Detect which cell encompasses the target text, then output its (X, Y) center coordinate. 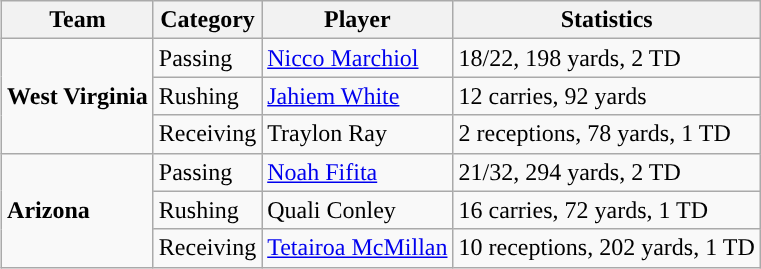
Statistics (606, 20)
Tetairoa McMillan (358, 248)
Jahiem White (358, 96)
Team (78, 20)
Traylon Ray (358, 134)
Category (207, 20)
21/32, 294 yards, 2 TD (606, 172)
Noah Fifita (358, 172)
18/22, 198 yards, 2 TD (606, 58)
Player (358, 20)
12 carries, 92 yards (606, 96)
16 carries, 72 yards, 1 TD (606, 210)
West Virginia (78, 96)
Arizona (78, 210)
Quali Conley (358, 210)
10 receptions, 202 yards, 1 TD (606, 248)
2 receptions, 78 yards, 1 TD (606, 134)
Nicco Marchiol (358, 58)
